Return (x, y) of the center of cell containing provided text 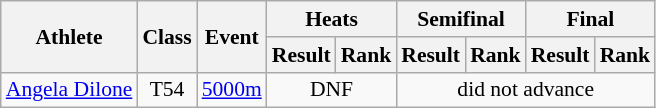
Athlete (70, 36)
Angela Dilone (70, 90)
Heats (332, 19)
did not advance (526, 90)
DNF (332, 90)
Class (166, 36)
Semifinal (460, 19)
5000m (232, 90)
Event (232, 36)
T54 (166, 90)
Final (590, 19)
